Detect which cell encompasses the target text, then output its [X, Y] center coordinate. 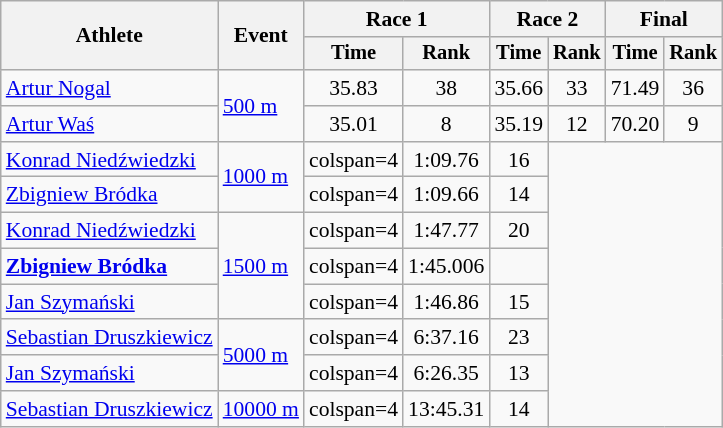
35.66 [518, 88]
36 [693, 88]
12 [577, 124]
500 m [261, 106]
6:37.16 [446, 338]
71.49 [636, 88]
Final [664, 19]
23 [518, 338]
6:26.35 [446, 373]
Artur Nogal [110, 88]
1500 m [261, 266]
Event [261, 36]
13:45.31 [446, 409]
1:46.86 [446, 302]
1:45.006 [446, 267]
8 [446, 124]
38 [446, 88]
Race 2 [547, 19]
35.83 [354, 88]
Race 1 [396, 19]
1000 m [261, 178]
1:09.76 [446, 160]
20 [518, 231]
13 [518, 373]
15 [518, 302]
10000 m [261, 409]
35.19 [518, 124]
5000 m [261, 356]
1:47.77 [446, 231]
1:09.66 [446, 195]
70.20 [636, 124]
9 [693, 124]
16 [518, 160]
33 [577, 88]
Artur Waś [110, 124]
35.01 [354, 124]
Athlete [110, 36]
